Locate the cell with the specified text and output its (x, y) center coordinate. 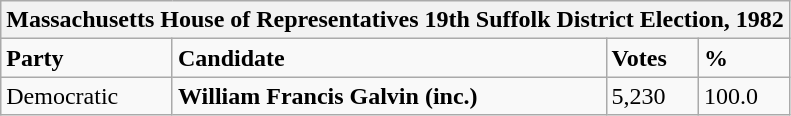
5,230 (652, 96)
100.0 (744, 96)
% (744, 58)
Party (87, 58)
Democratic (87, 96)
Massachusetts House of Representatives 19th Suffolk District Election, 1982 (396, 20)
Votes (652, 58)
Candidate (389, 58)
William Francis Galvin (inc.) (389, 96)
